Find where the given text appears and provide that cell's center as (X, Y) coordinate. 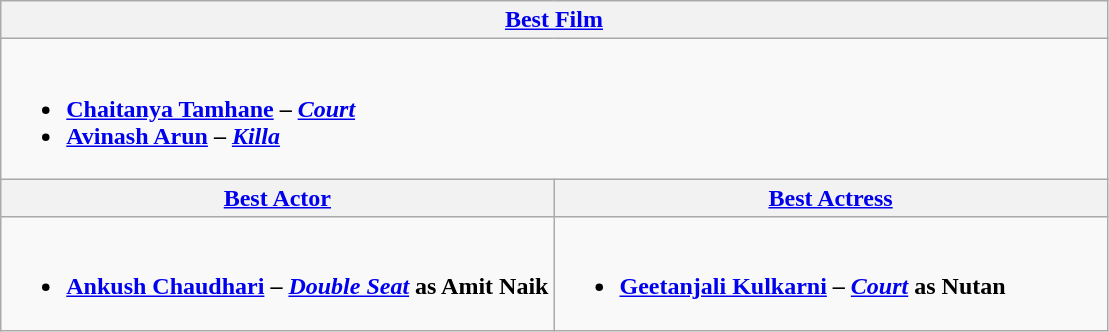
Ankush Chaudhari – Double Seat as Amit Naik (278, 274)
Best Film (554, 20)
Best Actor (278, 198)
Best Actress (830, 198)
Geetanjali Kulkarni – Court as Nutan (830, 274)
Chaitanya Tamhane – CourtAvinash Arun – Killa (554, 109)
